Return the [X, Y] coordinate for the center point of the cell that contains the specified text.  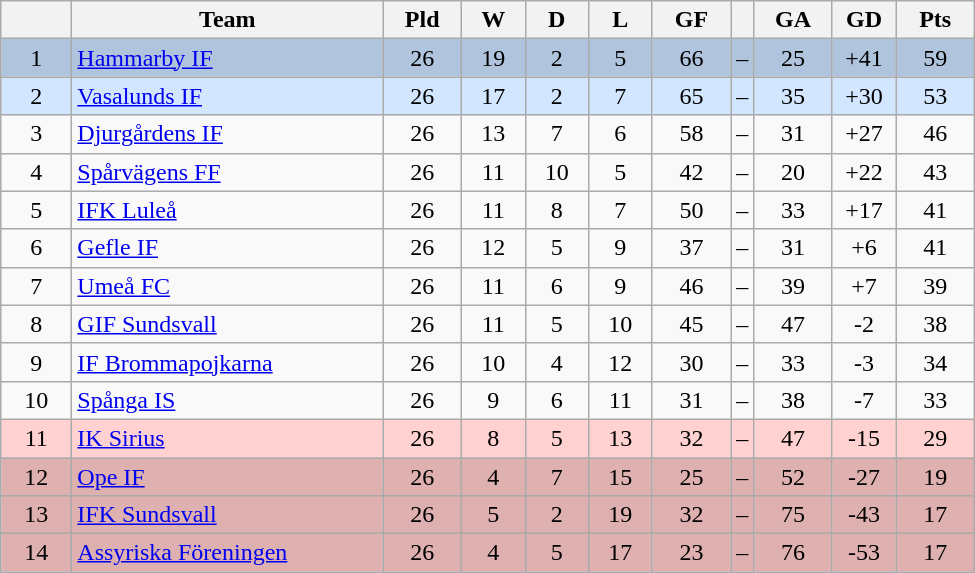
GD [864, 20]
Team [228, 20]
-27 [864, 477]
23 [692, 553]
58 [692, 134]
Spårvägens FF [228, 172]
3 [36, 134]
76 [794, 553]
Spånga IS [228, 400]
Djurgårdens IF [228, 134]
35 [794, 96]
-2 [864, 324]
IFK Sundsvall [228, 515]
-15 [864, 438]
+17 [864, 210]
Pld [422, 20]
75 [794, 515]
+41 [864, 58]
W [493, 20]
45 [692, 324]
Umeå FC [228, 286]
GA [794, 20]
53 [936, 96]
IF Brommapojkarna [228, 362]
29 [936, 438]
IFK Luleå [228, 210]
65 [692, 96]
+7 [864, 286]
Hammarby IF [228, 58]
+30 [864, 96]
Assyriska Föreningen [228, 553]
14 [36, 553]
-43 [864, 515]
Gefle IF [228, 248]
15 [621, 477]
50 [692, 210]
GF [692, 20]
-7 [864, 400]
IK Sirius [228, 438]
1 [36, 58]
30 [692, 362]
D [557, 20]
20 [794, 172]
37 [692, 248]
52 [794, 477]
Pts [936, 20]
-3 [864, 362]
+22 [864, 172]
+6 [864, 248]
66 [692, 58]
Vasalunds IF [228, 96]
L [621, 20]
34 [936, 362]
59 [936, 58]
-53 [864, 553]
Ope IF [228, 477]
42 [692, 172]
+27 [864, 134]
43 [936, 172]
GIF Sundsvall [228, 324]
